From the cell containing the given text, extract its center point as (X, Y) coordinate. 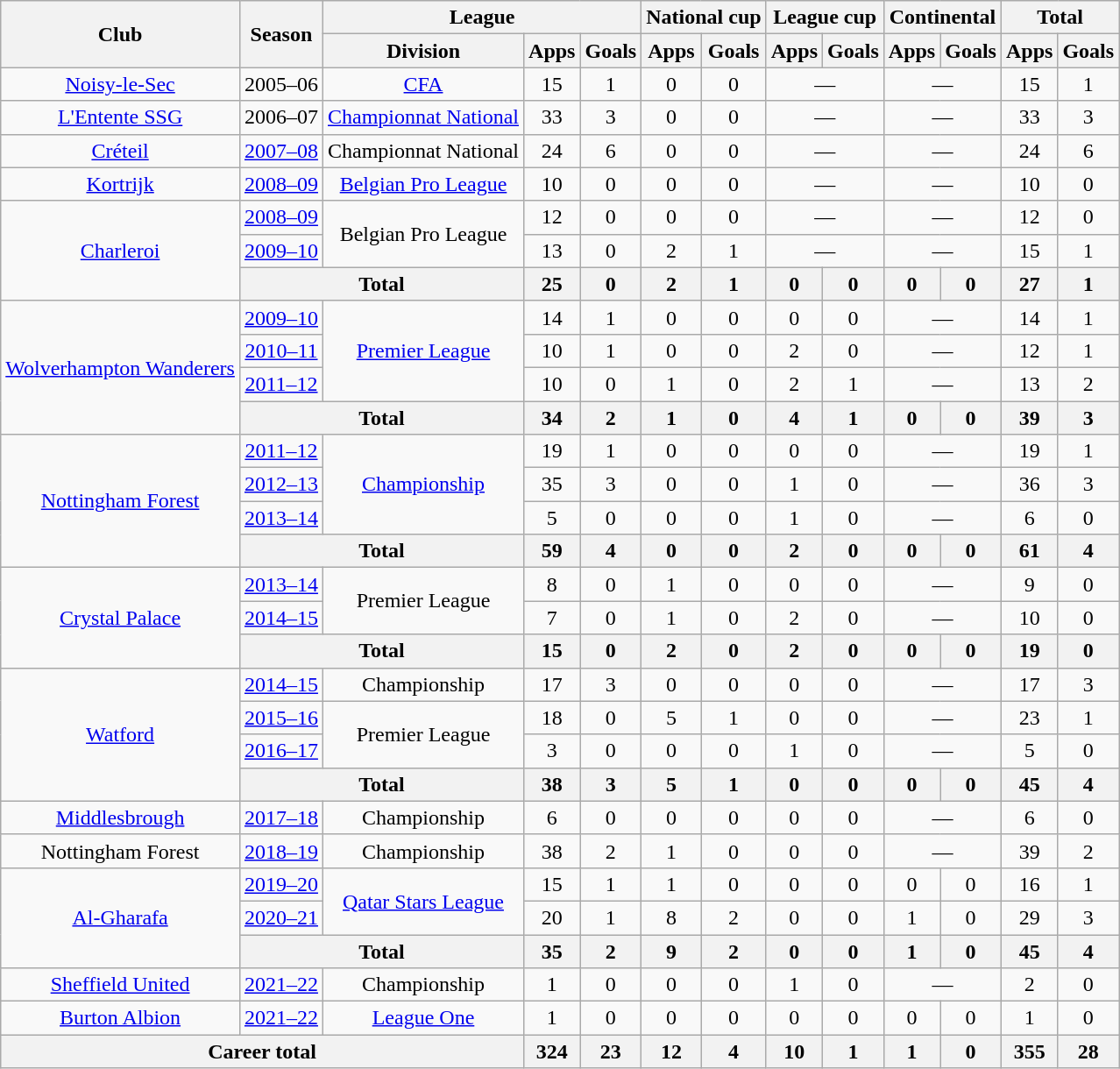
L'Entente SSG (121, 117)
League (482, 18)
CFA (422, 84)
2017–18 (280, 818)
Club (121, 34)
Season (280, 34)
Watford (121, 734)
Continental (942, 18)
2016–17 (280, 751)
Division (422, 51)
59 (552, 551)
Burton Albion (121, 1018)
Kortrijk (121, 184)
2007–08 (280, 151)
36 (1029, 485)
2006–07 (280, 117)
16 (1029, 884)
18 (552, 718)
Wolverhampton Wanderers (121, 367)
355 (1029, 1051)
Charleroi (121, 251)
Qatar Stars League (422, 901)
2015–16 (280, 718)
29 (1029, 917)
2019–20 (280, 884)
National cup (704, 18)
Noisy-le-Sec (121, 84)
324 (552, 1051)
League One (422, 1018)
League cup (825, 18)
Al-Gharafa (121, 917)
Créteil (121, 151)
7 (552, 618)
2012–13 (280, 485)
61 (1029, 551)
2010–11 (280, 350)
Career total (263, 1051)
20 (552, 917)
Crystal Palace (121, 618)
2018–19 (280, 851)
25 (552, 284)
34 (552, 418)
Sheffield United (121, 985)
2005–06 (280, 84)
2020–21 (280, 917)
28 (1088, 1051)
27 (1029, 284)
Middlesbrough (121, 818)
